Extract the (X, Y) coordinate from the center of the cell holding the provided text.  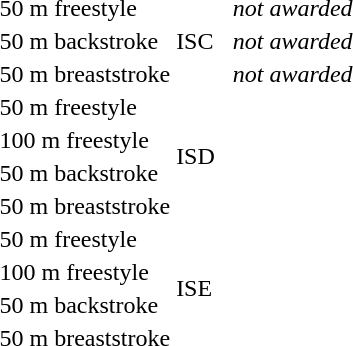
ISD (196, 156)
